Identify which cell holds the provided text, then report its [x, y] central coordinate. 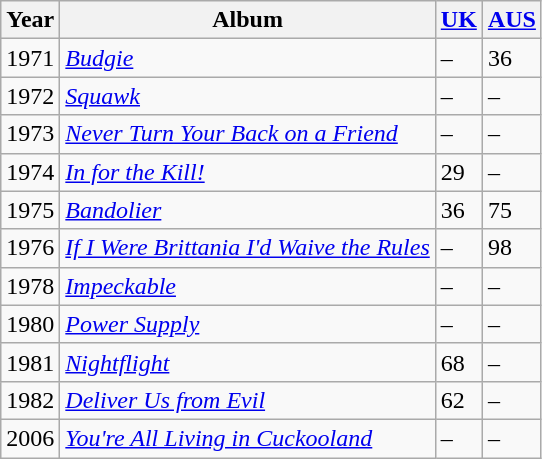
Impeckable [248, 286]
Bandolier [248, 210]
Budgie [248, 58]
Year [30, 20]
Nightflight [248, 362]
Album [248, 20]
You're All Living in Cuckooland [248, 438]
AUS [512, 20]
1981 [30, 362]
Power Supply [248, 324]
Never Turn Your Back on a Friend [248, 134]
1972 [30, 96]
1976 [30, 248]
Squawk [248, 96]
In for the Kill! [248, 172]
62 [458, 400]
1973 [30, 134]
29 [458, 172]
75 [512, 210]
1974 [30, 172]
If I Were Brittania I'd Waive the Rules [248, 248]
68 [458, 362]
Deliver Us from Evil [248, 400]
98 [512, 248]
2006 [30, 438]
1971 [30, 58]
1980 [30, 324]
UK [458, 20]
1978 [30, 286]
1982 [30, 400]
1975 [30, 210]
